Return the (x, y) coordinate for the center point of the cell that contains the specified text.  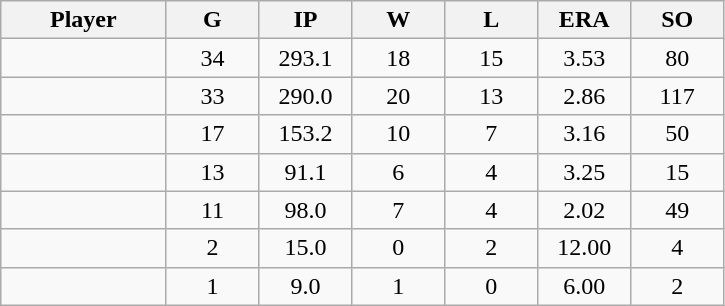
290.0 (306, 96)
3.53 (584, 58)
ERA (584, 20)
49 (678, 210)
80 (678, 58)
50 (678, 134)
3.16 (584, 134)
17 (212, 134)
2.02 (584, 210)
293.1 (306, 58)
L (492, 20)
10 (398, 134)
2.86 (584, 96)
18 (398, 58)
IP (306, 20)
15.0 (306, 248)
W (398, 20)
91.1 (306, 172)
6.00 (584, 286)
12.00 (584, 248)
33 (212, 96)
153.2 (306, 134)
11 (212, 210)
Player (84, 20)
3.25 (584, 172)
98.0 (306, 210)
SO (678, 20)
9.0 (306, 286)
117 (678, 96)
G (212, 20)
20 (398, 96)
34 (212, 58)
6 (398, 172)
